For the text-containing cell, return its midpoint in [x, y] coordinate format. 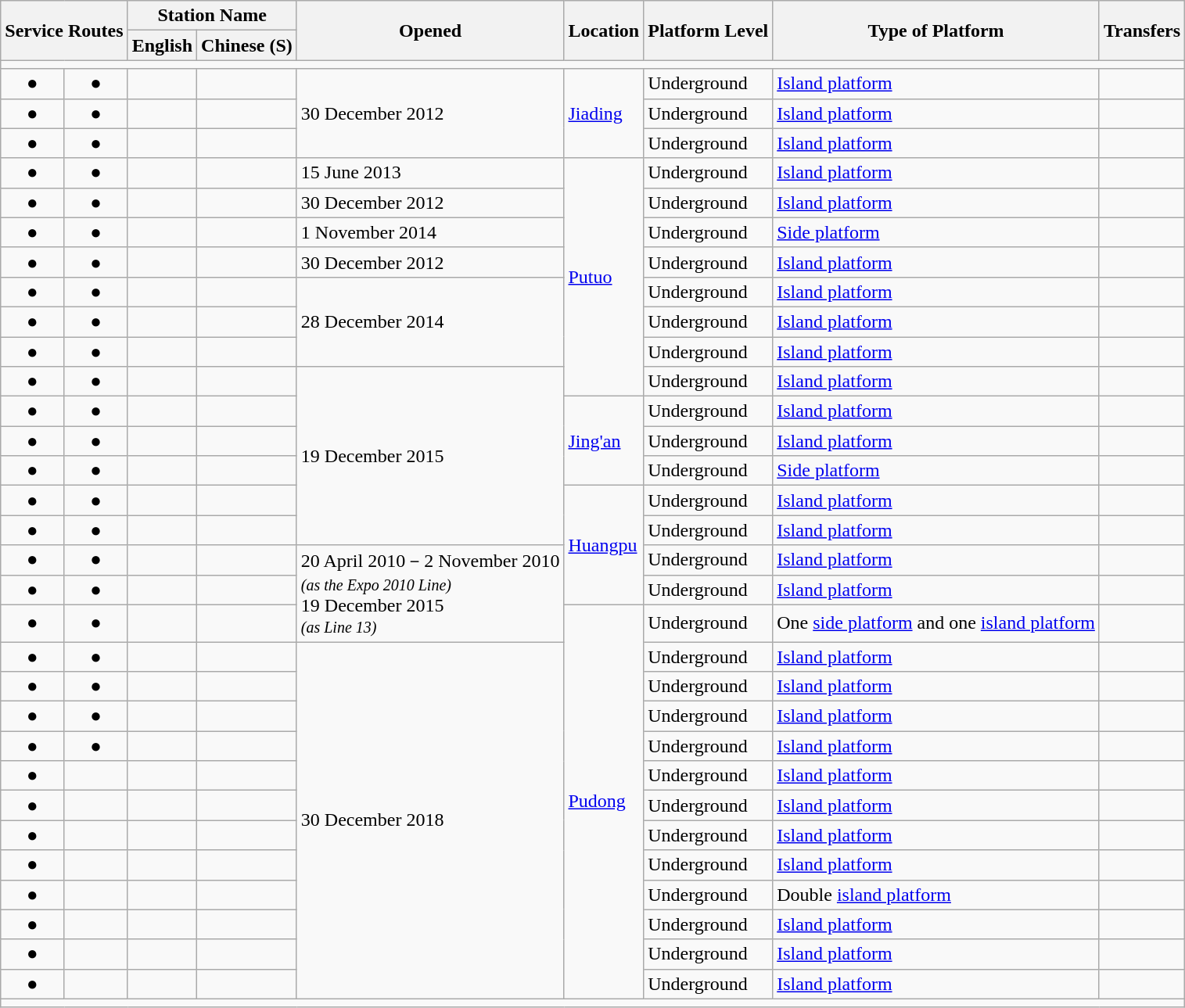
Jiading [604, 113]
15 June 2013 [430, 173]
1 November 2014 [430, 232]
Pudong [604, 802]
Location [604, 30]
Huangpu [604, 545]
Double island platform [936, 895]
20 April 2010－2 November 2010 (as the Expo 2010 Line)19 December 2015 (as Line 13) [430, 594]
English [162, 45]
Putuo [604, 277]
30 December 2018 [430, 820]
Platform Level [709, 30]
Opened [430, 30]
28 December 2014 [430, 321]
Chinese (S) [247, 45]
Transfers [1142, 30]
Station Name [212, 16]
19 December 2015 [430, 456]
Type of Platform [936, 30]
One side platform and one island platform [936, 622]
Service Routes [64, 30]
Jing'an [604, 441]
